Scan for the cell matching the given text and deliver its (x, y) coordinate at center. 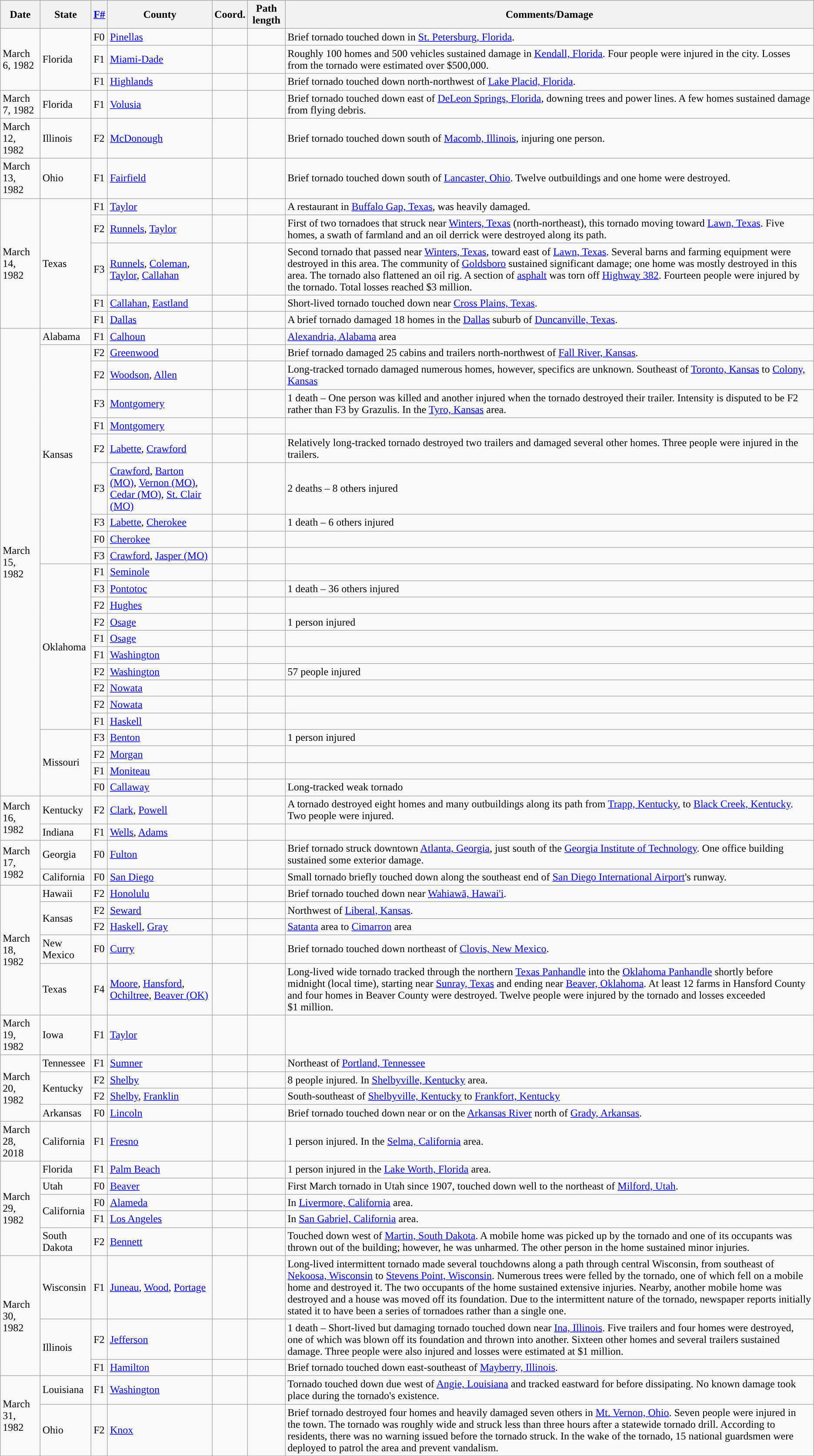
In San Gabriel, California area. (550, 1219)
Alexandria, Alabama area (550, 336)
New Mexico (65, 949)
Hamilton (160, 1367)
Dallas (160, 320)
1 death – 6 others injured (550, 523)
Brief tornado touched down near Wahiawā, Hawai'i. (550, 893)
March 20, 1982 (20, 1088)
Wisconsin (65, 1287)
Crawford, Barton (MO), Vernon (MO), Cedar (MO), St. Clair (MO) (160, 489)
Morgan (160, 754)
Brief tornado damaged 25 cabins and trailers north-northwest of Fall River, Kansas. (550, 353)
County (160, 15)
Brief tornado touched down south of Lancaster, Ohio. Twelve outbuildings and one home were destroyed. (550, 178)
In Livermore, California area. (550, 1203)
Honolulu (160, 893)
Small tornado briefly touched down along the southeast end of San Diego International Airport's runway. (550, 877)
Seward (160, 910)
Highlands (160, 82)
Calhoun (160, 336)
Bennett (160, 1242)
Haskell (160, 721)
Indiana (65, 832)
Short-lived tornado touched down near Cross Plains, Texas. (550, 303)
Relatively long-tracked tornado destroyed two trailers and damaged several other homes. Three people were injured in the trailers. (550, 449)
March 31, 1982 (20, 1416)
Knox (160, 1430)
Curry (160, 949)
Hawaii (65, 893)
Volusia (160, 104)
State (65, 15)
March 30, 1982 (20, 1316)
Benton (160, 738)
Greenwood (160, 353)
Seminole (160, 572)
Lincoln (160, 1113)
Missouri (65, 763)
A restaurant in Buffalo Gap, Texas, was heavily damaged. (550, 207)
F# (100, 15)
March 14, 1982 (20, 263)
March 19, 1982 (20, 1035)
Shelby, Franklin (160, 1096)
Brief tornado touched down in St. Petersburg, Florida. (550, 37)
Palm Beach (160, 1169)
Cherokee (160, 539)
Callahan, Eastland (160, 303)
Brief tornado touched down south of Macomb, Illinois, injuring one person. (550, 138)
March 6, 1982 (20, 59)
Moniteau (160, 771)
57 people injured (550, 672)
Wells, Adams (160, 832)
Brief tornado touched down east-southeast of Mayberry, Illinois. (550, 1367)
Woodson, Allen (160, 376)
Louisiana (65, 1389)
San Diego (160, 877)
March 17, 1982 (20, 863)
March 12, 1982 (20, 138)
South-southeast of Shelbyville, Kentucky to Frankfort, Kentucky (550, 1096)
Crawford, Jasper (MO) (160, 556)
Oklahoma (65, 647)
March 7, 1982 (20, 104)
Pontotoc (160, 589)
March 28, 2018 (20, 1141)
Labette, Crawford (160, 449)
Date (20, 15)
2 deaths – 8 others injured (550, 489)
1 death – 36 others injured (550, 589)
Runnels, Coleman, Taylor, Callahan (160, 269)
Northwest of Liberal, Kansas. (550, 910)
Fulton (160, 855)
Utah (65, 1186)
Callaway (160, 787)
Beaver (160, 1186)
Shelby (160, 1080)
Satanta area to Cimarron area (550, 926)
Haskell, Gray (160, 926)
Clark, Powell (160, 810)
Brief tornado touched down northeast of Clovis, New Mexico. (550, 949)
Runnels, Taylor (160, 229)
South Dakota (65, 1242)
Fairfield (160, 178)
Northeast of Portland, Tennessee (550, 1063)
Hughes (160, 605)
March 18, 1982 (20, 950)
Brief tornado touched down near or on the Arkansas River north of Grady, Arkansas. (550, 1113)
Juneau, Wood, Portage (160, 1287)
March 16, 1982 (20, 818)
A brief tornado damaged 18 homes in the Dallas suburb of Duncanville, Texas. (550, 320)
Long-tracked tornado damaged numerous homes, however, specifics are unknown. Southeast of Toronto, Kansas to Colony, Kansas (550, 376)
Jefferson (160, 1339)
March 15, 1982 (20, 562)
Path length (267, 15)
Miami-Dade (160, 59)
Labette, Cherokee (160, 523)
Alabama (65, 336)
Georgia (65, 855)
McDonough (160, 138)
Pinellas (160, 37)
Arkansas (65, 1113)
8 people injured. In Shelbyville, Kentucky area. (550, 1080)
Coord. (230, 15)
Long-tracked weak tornado (550, 787)
Los Angeles (160, 1219)
Brief tornado touched down north-northwest of Lake Placid, Florida. (550, 82)
Sumner (160, 1063)
Comments/Damage (550, 15)
F4 (100, 990)
Fresno (160, 1141)
Iowa (65, 1035)
Brief tornado touched down east of DeLeon Springs, Florida, downing trees and power lines. A few homes sustained damage from flying debris. (550, 104)
Alameda (160, 1203)
First March tornado in Utah since 1907, touched down well to the northeast of Milford, Utah. (550, 1186)
Tennessee (65, 1063)
A tornado destroyed eight homes and many outbuildings along its path from Trapp, Kentucky, to Black Creek, Kentucky. Two people were injured. (550, 810)
1 person injured. In the Selma, California area. (550, 1141)
Moore, Hansford, Ochiltree, Beaver (OK) (160, 990)
March 29, 1982 (20, 1209)
March 13, 1982 (20, 178)
1 person injured in the Lake Worth, Florida area. (550, 1169)
